Scan for the cell matching the given text and deliver its [X, Y] coordinate at center. 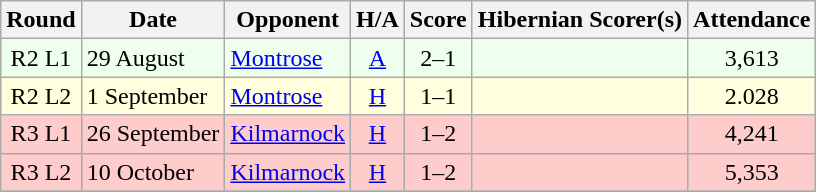
Date [153, 20]
R2 L2 [41, 96]
Attendance [752, 20]
R2 L1 [41, 58]
R3 L2 [41, 172]
29 August [153, 58]
H/A [378, 20]
2–1 [438, 58]
3,613 [752, 58]
2.028 [752, 96]
Hibernian Scorer(s) [580, 20]
1–1 [438, 96]
1 September [153, 96]
Opponent [288, 20]
Round [41, 20]
10 October [153, 172]
26 September [153, 134]
5,353 [752, 172]
Score [438, 20]
4,241 [752, 134]
A [378, 58]
R3 L1 [41, 134]
